From the cell containing the given text, extract its center point as [X, Y] coordinate. 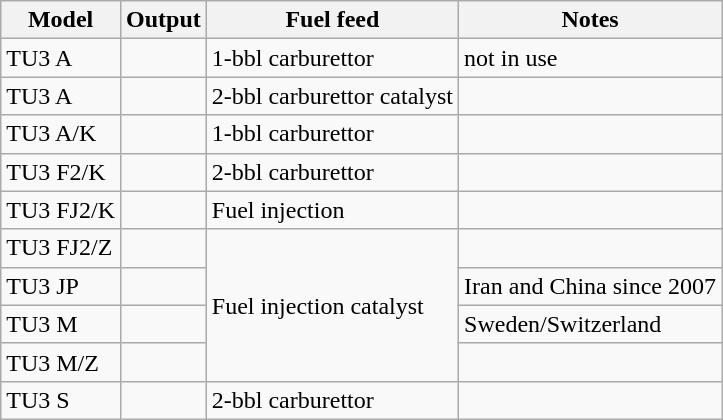
not in use [590, 58]
Fuel feed [332, 20]
Output [163, 20]
TU3 FJ2/K [61, 210]
Notes [590, 20]
TU3 FJ2/Z [61, 248]
Iran and China since 2007 [590, 286]
Sweden/Switzerland [590, 324]
TU3 A/K [61, 134]
TU3 JP [61, 286]
TU3 F2/K [61, 172]
Fuel injection catalyst [332, 305]
TU3 M/Z [61, 362]
Model [61, 20]
Fuel injection [332, 210]
TU3 S [61, 400]
2-bbl carburettor catalyst [332, 96]
TU3 M [61, 324]
